For the text-containing cell, return its midpoint in (x, y) coordinate format. 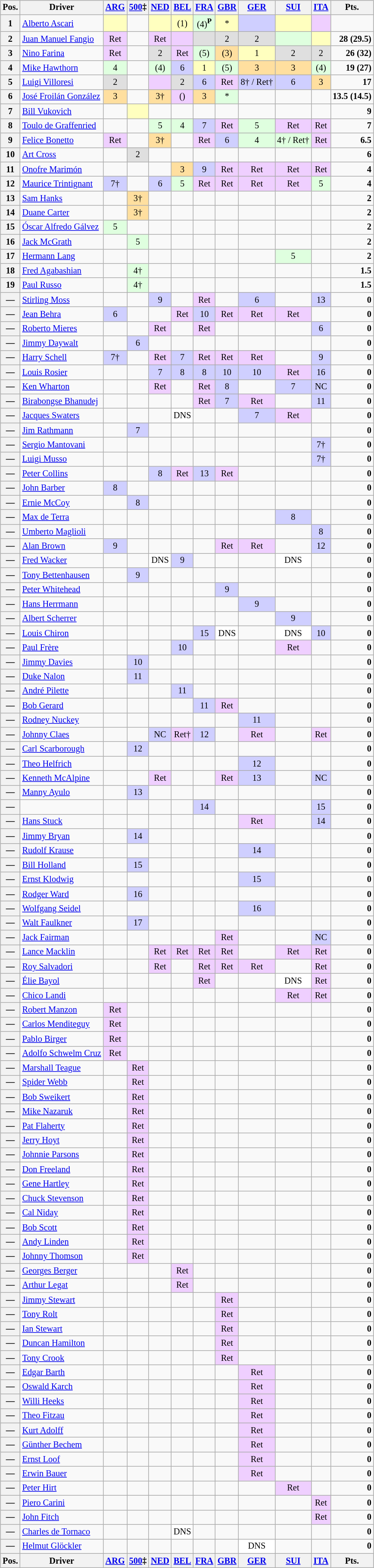
Jimmy Daywalt (62, 343)
Rudolf Krause (62, 851)
Gene Hartley (62, 1184)
(3) (227, 53)
Paul Frère (62, 648)
Hermann Lang (62, 256)
Alan Brown (62, 546)
Marshall Teague (62, 1068)
Ernst Klodwig (62, 879)
Alberto Ascari (62, 23)
Albert Scherrer (62, 619)
() (182, 97)
Duke Nalon (62, 677)
Lance Macklin (62, 952)
Robert Manzon (62, 1010)
Andy Linden (62, 1242)
Tony Crook (62, 1358)
Spider Webb (62, 1082)
26 (32) (352, 53)
Fred Agabashian (62, 271)
Helmut Glöckler (62, 1546)
Georges Berger (62, 1271)
Bob Sweikert (62, 1097)
Louis Chiron (62, 633)
Roy Salvadori (62, 966)
Paul Russo (62, 285)
Jack McGrath (62, 242)
Jean Behra (62, 314)
Don Freeland (62, 1169)
Felice Bonetto (62, 140)
Ernie McCoy (62, 503)
Jacques Swaters (62, 416)
Fred Wacker (62, 561)
Duane Carter (62, 213)
Mike Hawthorn (62, 68)
6.5 (352, 140)
Rodger Ward (62, 894)
Bob Gerard (62, 705)
8† / Ret† (257, 82)
19 (10, 285)
Pat Flaherty (62, 1126)
Art Cross (62, 155)
Bill Holland (62, 865)
Max de Terra (62, 517)
Adolfo Schwelm Cruz (62, 1053)
John Fitch (62, 1517)
Juan Manuel Fangio (62, 39)
Luigi Villoresi (62, 82)
Jimmy Bryan (62, 836)
(1) (182, 23)
Theo Helfrich (62, 764)
Onofre Marimón (62, 169)
Duncan Hamilton (62, 1343)
Erwin Bauer (62, 1474)
Oswald Karch (62, 1387)
Tony Bettenhausen (62, 575)
Peter Collins (62, 474)
Jimmy Davies (62, 662)
Stirling Moss (62, 300)
Élie Bayol (62, 981)
Roberto Mieres (62, 329)
4† / Ret† (293, 140)
Peter Hirt (62, 1488)
Pablo Birger (62, 1039)
19 (27) (352, 68)
Ret† (182, 735)
Bob Scott (62, 1227)
Birabongse Bhanudej (62, 401)
Hans Stuck (62, 822)
Wolfgang Seidel (62, 909)
Hans Herrmann (62, 604)
Tony Rolt (62, 1314)
Ken Wharton (62, 387)
Rodney Nuckey (62, 720)
Johnny Thomson (62, 1256)
Toulo de Graffenried (62, 126)
John Barber (62, 488)
Willi Heeks (62, 1401)
Piero Carini (62, 1503)
Kurt Adolff (62, 1430)
28 (29.5) (352, 39)
Ernst Loof (62, 1459)
Chico Landi (62, 996)
Nino Farina (62, 53)
Harry Schell (62, 358)
Carl Scarborough (62, 749)
Johnnie Parsons (62, 1155)
Ian Stewart (62, 1329)
Günther Bechem (62, 1445)
Edgar Barth (62, 1372)
Chuck Stevenson (62, 1199)
Theo Fitzau (62, 1416)
Luigi Musso (62, 459)
Arthur Legat (62, 1285)
Charles de Tornaco (62, 1532)
Jimmy Stewart (62, 1300)
Jack Fairman (62, 938)
Sergio Mantovani (62, 445)
André Pilette (62, 691)
Kenneth McAlpine (62, 778)
18 (10, 271)
Sam Hanks (62, 198)
Louis Rosier (62, 372)
Peter Whitehead (62, 590)
(4)P (204, 23)
Bill Vukovich (62, 112)
Maurice Trintignant (62, 184)
Johnny Claes (62, 735)
Jim Rathmann (62, 430)
Óscar Alfredo Gálvez (62, 227)
Cal Niday (62, 1213)
Jerry Hoyt (62, 1140)
Mike Nazaruk (62, 1112)
Manny Ayulo (62, 792)
13.5 (14.5) (352, 97)
Umberto Maglioli (62, 532)
José Froilán González (62, 97)
Carlos Menditeguy (62, 1025)
Walt Faulkner (62, 923)
